Provide the (x, y) coordinate of the cell's center where the given text is located.  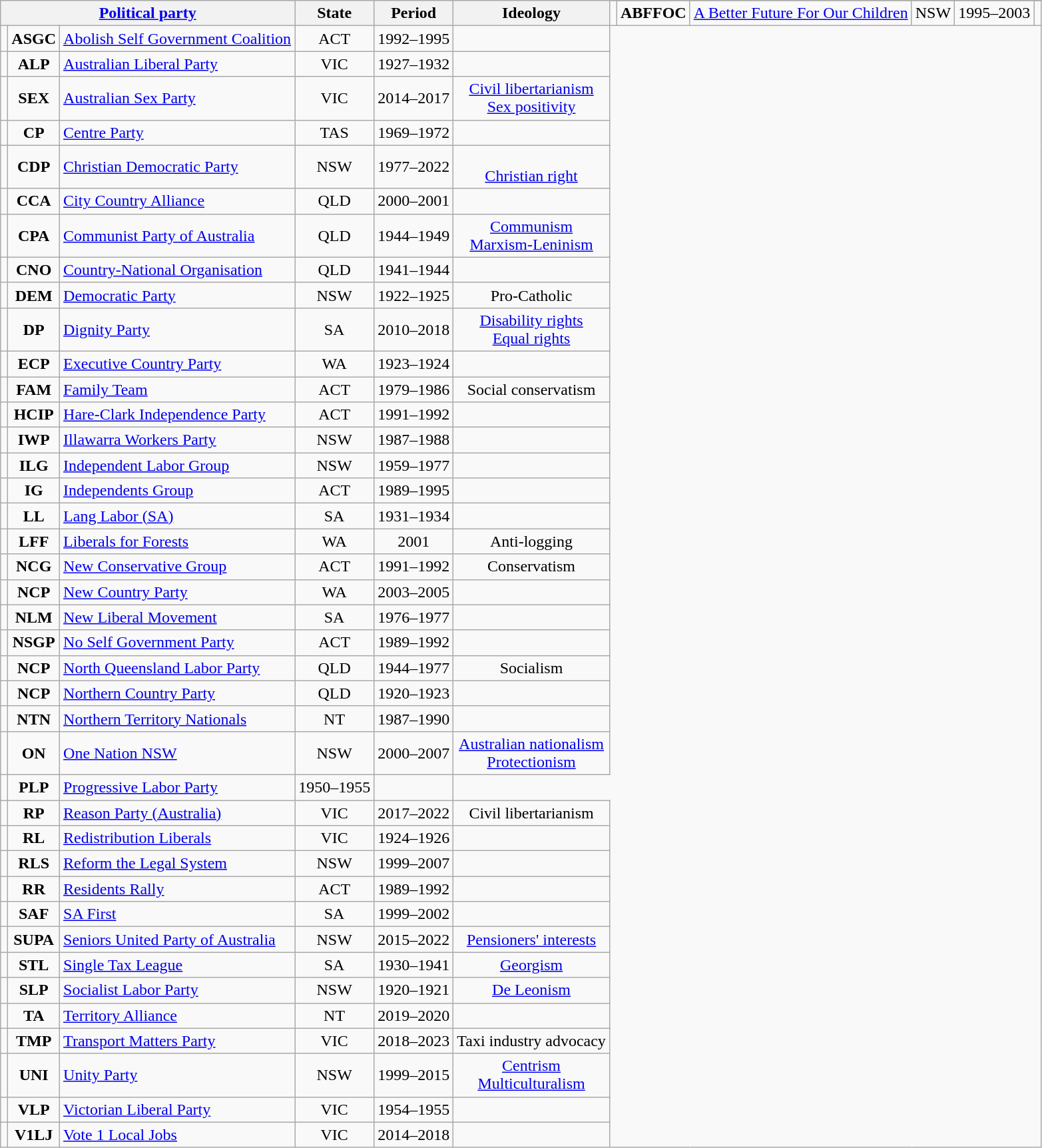
ABFFOC (653, 13)
1920–1921 (414, 990)
1987–1990 (414, 718)
Pro-Catholic (531, 295)
Conservatism (531, 567)
FAM (34, 390)
Independents Group (177, 491)
1999–2007 (414, 864)
TA (34, 1015)
Residents Rally (177, 889)
SA First (177, 914)
1931–1934 (414, 516)
Family Team (177, 390)
CommunismMarxism-Leninism (531, 236)
One Nation NSW (177, 752)
ECP (34, 364)
Georgism (531, 965)
1922–1925 (414, 295)
IWP (34, 440)
1954–1955 (414, 1109)
1941–1944 (414, 270)
2000–2001 (414, 201)
1989–1995 (414, 491)
Seniors United Party of Australia (177, 940)
Liberals for Forests (177, 541)
1987–1988 (414, 440)
STL (34, 965)
Christian Democratic Party (177, 166)
SUPA (34, 940)
New Country Party (177, 592)
Redistribution Liberals (177, 838)
1999–2002 (414, 914)
1999–2015 (414, 1075)
NSGP (34, 643)
Period (414, 13)
2014–2018 (414, 1135)
DEM (34, 295)
CNO (34, 270)
Socialism (531, 668)
CP (34, 133)
CDP (34, 166)
1930–1941 (414, 965)
Social conservatism (531, 390)
1992–1995 (414, 39)
LL (34, 516)
1927–1932 (414, 64)
1924–1926 (414, 838)
1959–1977 (414, 465)
Democratic Party (177, 295)
RR (34, 889)
Reason Party (Australia) (177, 813)
2014–2017 (414, 99)
Transport Matters Party (177, 1041)
De Leonism (531, 990)
Executive Country Party (177, 364)
2018–2023 (414, 1041)
1923–1924 (414, 364)
SEX (34, 99)
No Self Government Party (177, 643)
SLP (34, 990)
1995–2003 (995, 13)
1976–1977 (414, 617)
VLP (34, 1109)
HCIP (34, 415)
1969–1972 (414, 133)
Anti-logging (531, 541)
PLP (34, 787)
1944–1949 (414, 236)
2019–2020 (414, 1015)
UNI (34, 1075)
ON (34, 752)
Taxi industry advocacy (531, 1041)
NLM (34, 617)
TAS (334, 133)
North Queensland Labor Party (177, 668)
2010–2018 (414, 329)
Reform the Legal System (177, 864)
1920–1923 (414, 693)
CPA (34, 236)
Centre Party (177, 133)
Lang Labor (SA) (177, 516)
A Better Future For Our Children (800, 13)
ILG (34, 465)
Unity Party (177, 1075)
2015–2022 (414, 940)
2017–2022 (414, 813)
2000–2007 (414, 752)
IG (34, 491)
Single Tax League (177, 965)
2003–2005 (414, 592)
RL (34, 838)
Independent Labor Group (177, 465)
ALP (34, 64)
Australian nationalismProtectionism (531, 752)
V1LJ (34, 1135)
CentrismMulticulturalism (531, 1075)
Political party (148, 13)
RLS (34, 864)
1977–2022 (414, 166)
Christian right (531, 166)
Civil libertarianism (531, 813)
State (334, 13)
Country-National Organisation (177, 270)
2001 (414, 541)
Illawarra Workers Party (177, 440)
Australian Sex Party (177, 99)
NTN (34, 718)
Hare-Clark Independence Party (177, 415)
City Country Alliance (177, 201)
RP (34, 813)
Progressive Labor Party (177, 787)
1944–1977 (414, 668)
Victorian Liberal Party (177, 1109)
Northern Territory Nationals (177, 718)
1950–1955 (334, 787)
SAF (34, 914)
TMP (34, 1041)
CCA (34, 201)
Civil libertarianismSex positivity (531, 99)
ASGC (34, 39)
New Liberal Movement (177, 617)
1979–1986 (414, 390)
LFF (34, 541)
Territory Alliance (177, 1015)
Dignity Party (177, 329)
Ideology (531, 13)
Vote 1 Local Jobs (177, 1135)
Northern Country Party (177, 693)
Disability rightsEqual rights (531, 329)
Abolish Self Government Coalition (177, 39)
Pensioners' interests (531, 940)
Communist Party of Australia (177, 236)
New Conservative Group (177, 567)
Australian Liberal Party (177, 64)
NCG (34, 567)
Socialist Labor Party (177, 990)
DP (34, 329)
